For the text-containing cell, return its midpoint in [x, y] coordinate format. 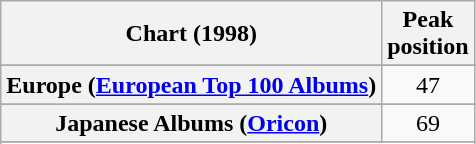
47 [428, 85]
Peakposition [428, 34]
69 [428, 123]
Europe (European Top 100 Albums) [192, 85]
Japanese Albums (Oricon) [192, 123]
Chart (1998) [192, 34]
